Output the (X, Y) coordinate of the center of the cell containing the given text.  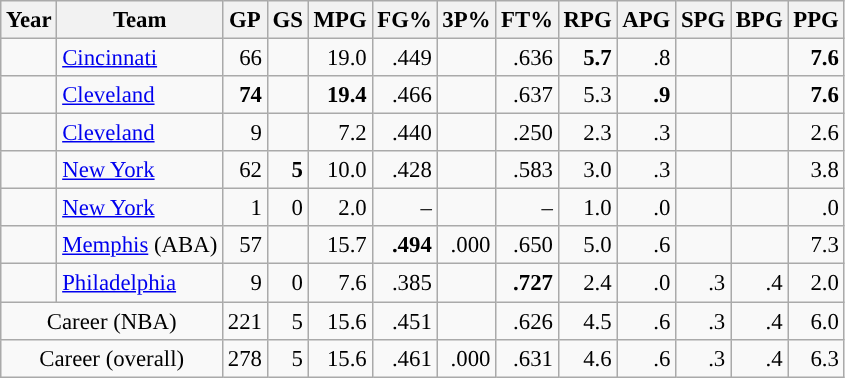
3P% (466, 20)
.637 (528, 95)
66 (246, 58)
1.0 (588, 208)
2.6 (816, 133)
BPG (760, 20)
4.6 (588, 358)
Philadelphia (140, 283)
19.4 (340, 95)
.636 (528, 58)
15.7 (340, 245)
2.3 (588, 133)
278 (246, 358)
7.3 (816, 245)
.250 (528, 133)
SPG (704, 20)
.428 (404, 170)
.626 (528, 321)
221 (246, 321)
.385 (404, 283)
RPG (588, 20)
.494 (404, 245)
GP (246, 20)
74 (246, 95)
57 (246, 245)
Career (overall) (112, 358)
APG (646, 20)
19.0 (340, 58)
.466 (404, 95)
.451 (404, 321)
Team (140, 20)
.583 (528, 170)
.8 (646, 58)
Career (NBA) (112, 321)
1 (246, 208)
2.4 (588, 283)
.9 (646, 95)
6.3 (816, 358)
62 (246, 170)
Year (29, 20)
FT% (528, 20)
.650 (528, 245)
10.0 (340, 170)
4.5 (588, 321)
.461 (404, 358)
Memphis (ABA) (140, 245)
FG% (404, 20)
.631 (528, 358)
PPG (816, 20)
5.3 (588, 95)
6.0 (816, 321)
3.0 (588, 170)
.727 (528, 283)
5.7 (588, 58)
5.0 (588, 245)
7.2 (340, 133)
MPG (340, 20)
Cincinnati (140, 58)
3.8 (816, 170)
GS (288, 20)
.449 (404, 58)
.440 (404, 133)
